From the cell containing the given text, extract its center point as [X, Y] coordinate. 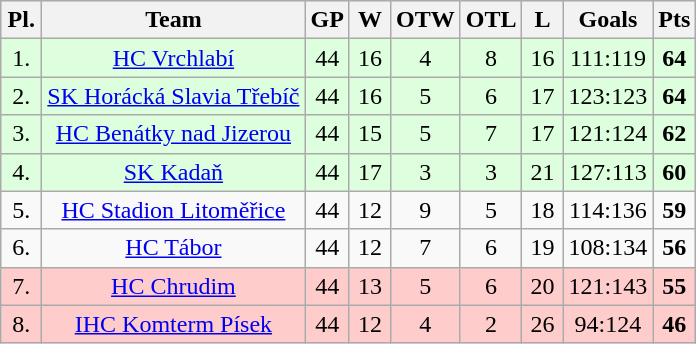
94:124 [608, 324]
HC Tábor [174, 248]
W [370, 20]
127:113 [608, 172]
IHC Komterm Písek [174, 324]
5. [22, 210]
121:124 [608, 134]
7. [22, 286]
3. [22, 134]
111:119 [608, 58]
OTW [425, 20]
123:123 [608, 96]
15 [370, 134]
4. [22, 172]
18 [542, 210]
1. [22, 58]
62 [674, 134]
SK Kadaň [174, 172]
21 [542, 172]
OTL [491, 20]
2. [22, 96]
GP [327, 20]
L [542, 20]
HC Chrudim [174, 286]
114:136 [608, 210]
Pts [674, 20]
Goals [608, 20]
Pl. [22, 20]
60 [674, 172]
20 [542, 286]
55 [674, 286]
19 [542, 248]
SK Horácká Slavia Třebíč [174, 96]
9 [425, 210]
6. [22, 248]
121:143 [608, 286]
46 [674, 324]
26 [542, 324]
59 [674, 210]
2 [491, 324]
HC Vrchlabí [174, 58]
56 [674, 248]
108:134 [608, 248]
Team [174, 20]
HC Stadion Litoměřice [174, 210]
13 [370, 286]
8 [491, 58]
HC Benátky nad Jizerou [174, 134]
8. [22, 324]
